Return the (X, Y) coordinate for the center point of the cell that contains the specified text.  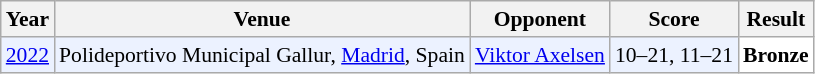
Result (776, 19)
Polideportivo Municipal Gallur, Madrid, Spain (262, 55)
Bronze (776, 55)
Year (28, 19)
10–21, 11–21 (674, 55)
2022 (28, 55)
Viktor Axelsen (540, 55)
Venue (262, 19)
Score (674, 19)
Opponent (540, 19)
